Scan for the cell matching the given text and deliver its [x, y] coordinate at center. 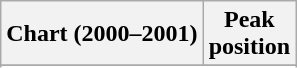
Chart (2000–2001) [102, 34]
Peakposition [249, 34]
